For the text-containing cell, return its midpoint in [X, Y] coordinate format. 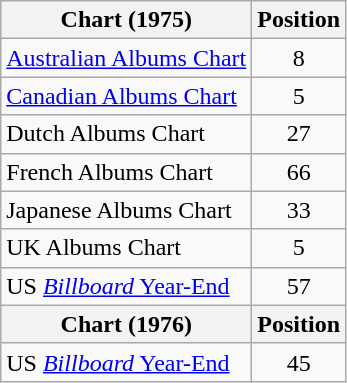
Canadian Albums Chart [126, 96]
Australian Albums Chart [126, 58]
Japanese Albums Chart [126, 210]
66 [299, 172]
Chart (1975) [126, 20]
8 [299, 58]
Dutch Albums Chart [126, 134]
45 [299, 362]
27 [299, 134]
33 [299, 210]
57 [299, 286]
Chart (1976) [126, 324]
French Albums Chart [126, 172]
UK Albums Chart [126, 248]
